Return the (X, Y) coordinate for the center point of the cell that contains the specified text.  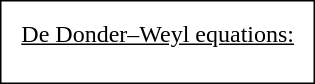
De Donder–Weyl equations: (158, 35)
